Identify which cell holds the provided text, then report its [X, Y] central coordinate. 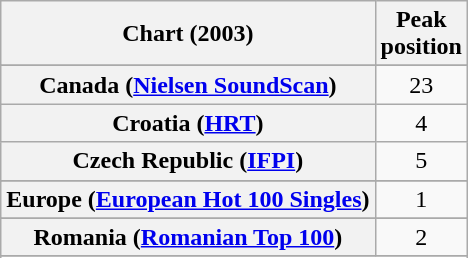
Chart (2003) [188, 34]
4 [421, 123]
Romania (Romanian Top 100) [188, 237]
1 [421, 199]
5 [421, 161]
23 [421, 85]
2 [421, 237]
Croatia (HRT) [188, 123]
Europe (European Hot 100 Singles) [188, 199]
Canada (Nielsen SoundScan) [188, 85]
Czech Republic (IFPI) [188, 161]
Peakposition [421, 34]
